Return (x, y) of the center of cell containing provided text 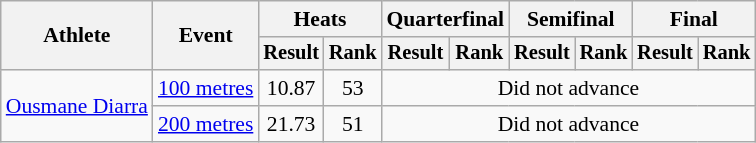
Event (206, 36)
200 metres (206, 124)
53 (353, 88)
Ousmane Diarra (77, 106)
10.87 (291, 88)
Semifinal (570, 19)
Quarterfinal (445, 19)
51 (353, 124)
21.73 (291, 124)
Heats (320, 19)
100 metres (206, 88)
Athlete (77, 36)
Final (694, 19)
